Scan for the cell matching the given text and deliver its (X, Y) coordinate at center. 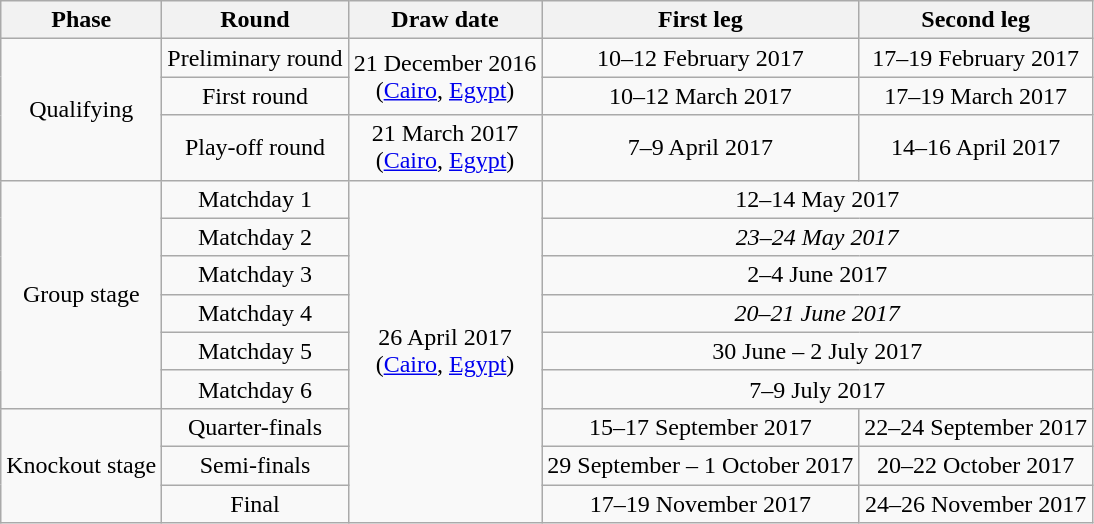
Phase (82, 20)
24–26 November 2017 (976, 503)
17–19 March 2017 (976, 96)
Matchday 1 (255, 199)
Play-off round (255, 148)
15–17 September 2017 (700, 427)
14–16 April 2017 (976, 148)
First leg (700, 20)
Preliminary round (255, 58)
Knockout stage (82, 465)
7–9 April 2017 (700, 148)
Semi-finals (255, 465)
Second leg (976, 20)
17–19 February 2017 (976, 58)
Qualifying (82, 110)
23–24 May 2017 (818, 237)
Matchday 5 (255, 351)
Round (255, 20)
30 June – 2 July 2017 (818, 351)
Matchday 3 (255, 275)
Matchday 6 (255, 389)
17–19 November 2017 (700, 503)
10–12 February 2017 (700, 58)
20–21 June 2017 (818, 313)
21 March 2017(Cairo, Egypt) (445, 148)
12–14 May 2017 (818, 199)
10–12 March 2017 (700, 96)
Matchday 4 (255, 313)
Group stage (82, 294)
22–24 September 2017 (976, 427)
29 September – 1 October 2017 (700, 465)
First round (255, 96)
Final (255, 503)
Matchday 2 (255, 237)
26 April 2017(Cairo, Egypt) (445, 352)
20–22 October 2017 (976, 465)
Draw date (445, 20)
2–4 June 2017 (818, 275)
7–9 July 2017 (818, 389)
Quarter-finals (255, 427)
21 December 2016(Cairo, Egypt) (445, 77)
